Locate the cell with the specified text and output its [X, Y] center coordinate. 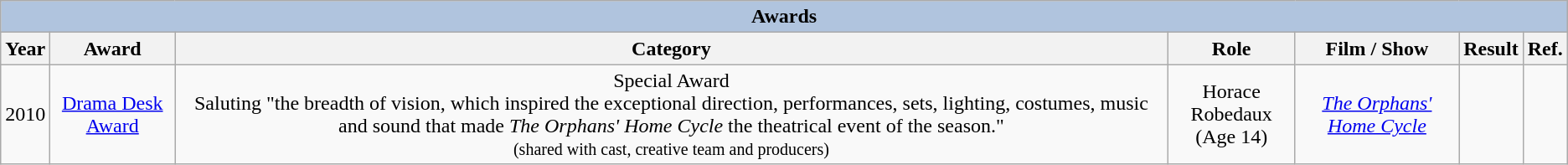
Award [112, 49]
Drama Desk Award [112, 114]
Role [1231, 49]
The Orphans' Home Cycle [1377, 114]
Ref. [1545, 49]
Category [672, 49]
Awards [784, 17]
Result [1491, 49]
Year [25, 49]
2010 [25, 114]
Film / Show [1377, 49]
Horace Robedaux(Age 14) [1231, 114]
